Search for the cell housing the specified text and yield its (X, Y) center coordinate. 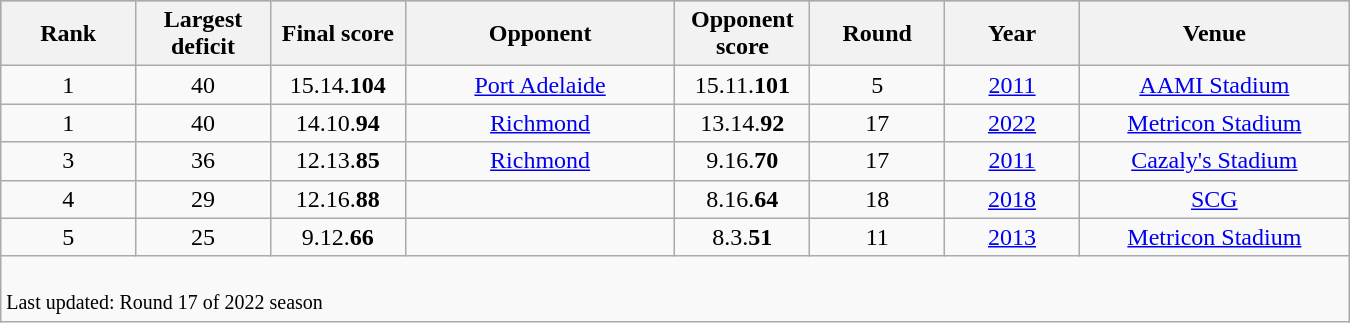
Opponent (540, 34)
Port Adelaide (540, 85)
Venue (1214, 34)
AAMI Stadium (1214, 85)
8.3.51 (742, 237)
Round (878, 34)
36 (204, 161)
11 (878, 237)
Rank (68, 34)
Largest deficit (204, 34)
2013 (1012, 237)
29 (204, 199)
8.16.64 (742, 199)
4 (68, 199)
13.14.92 (742, 123)
Final score (338, 34)
Opponent score (742, 34)
9.16.70 (742, 161)
25 (204, 237)
Cazaly's Stadium (1214, 161)
2018 (1012, 199)
15.11.101 (742, 85)
SCG (1214, 199)
12.13.85 (338, 161)
Year (1012, 34)
9.12.66 (338, 237)
Last updated: Round 17 of 2022 season (675, 288)
12.16.88 (338, 199)
18 (878, 199)
15.14.104 (338, 85)
2022 (1012, 123)
14.10.94 (338, 123)
3 (68, 161)
